Locate the cell with the specified text and output its [x, y] center coordinate. 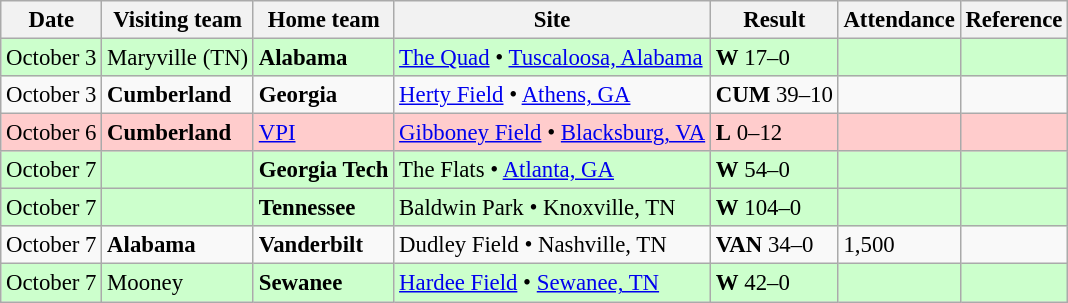
Visiting team [178, 20]
Georgia Tech [323, 170]
Home team [323, 20]
W 42–0 [774, 283]
Attendance [899, 20]
VPI [323, 133]
Mooney [178, 283]
The Flats • Atlanta, GA [552, 170]
L 0–12 [774, 133]
Vanderbilt [323, 245]
W 104–0 [774, 208]
October 6 [52, 133]
W 54–0 [774, 170]
Tennessee [323, 208]
1,500 [899, 245]
Georgia [323, 95]
The Quad • Tuscaloosa, Alabama [552, 58]
Maryville (TN) [178, 58]
W 17–0 [774, 58]
Date [52, 20]
Sewanee [323, 283]
CUM 39–10 [774, 95]
Site [552, 20]
Baldwin Park • Knoxville, TN [552, 208]
Dudley Field • Nashville, TN [552, 245]
Herty Field • Athens, GA [552, 95]
VAN 34–0 [774, 245]
Hardee Field • Sewanee, TN [552, 283]
Gibboney Field • Blacksburg, VA [552, 133]
Reference [1014, 20]
Result [774, 20]
